Detect which cell encompasses the target text, then output its (x, y) center coordinate. 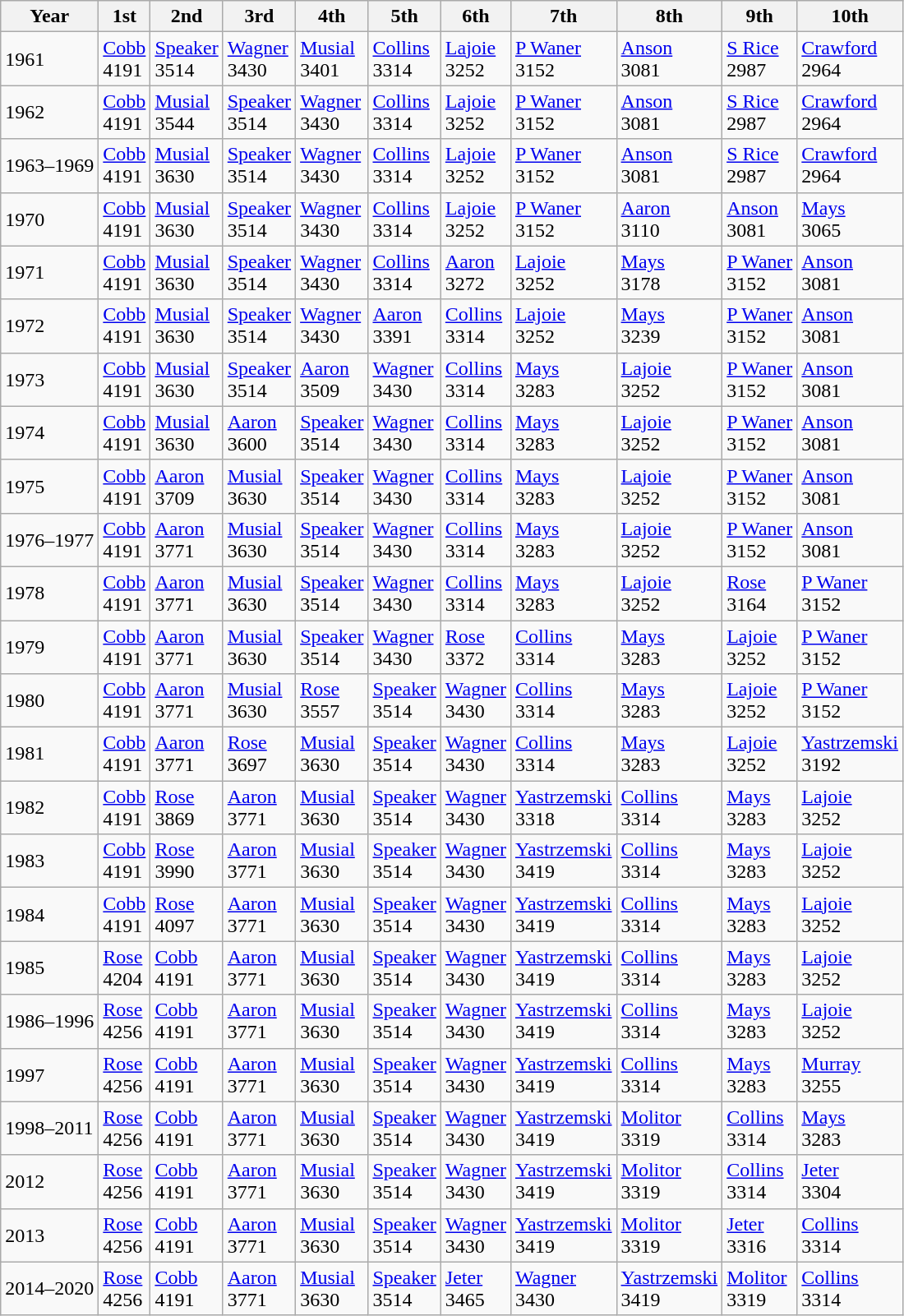
1972 (49, 326)
10th (850, 16)
Aaron3110 (669, 219)
1962 (49, 112)
1970 (49, 219)
1961 (49, 59)
Aaron3600 (259, 432)
4th (332, 16)
1980 (49, 700)
1979 (49, 646)
Year (49, 16)
2nd (187, 16)
Aaron3391 (404, 326)
Rose4097 (187, 914)
1978 (49, 593)
1971 (49, 273)
Rose3557 (332, 700)
5th (404, 16)
1981 (49, 755)
Yastrzemski3192 (850, 755)
Yastrzemski3318 (564, 807)
1997 (49, 1075)
Musial3401 (332, 59)
8th (669, 16)
Rose3164 (759, 593)
Rose3372 (475, 646)
2012 (49, 1182)
Aaron3272 (475, 273)
1986–1996 (49, 1021)
1982 (49, 807)
2014–2020 (49, 1289)
1983 (49, 861)
Aaron3509 (332, 380)
3rd (259, 16)
1963–1969 (49, 166)
1973 (49, 380)
1975 (49, 487)
1984 (49, 914)
1974 (49, 432)
7th (564, 16)
Jeter3304 (850, 1182)
Jeter3316 (759, 1235)
Aaron3709 (187, 487)
Rose3990 (187, 861)
1976–1977 (49, 539)
Musial3544 (187, 112)
Murray3255 (850, 1075)
6th (475, 16)
9th (759, 16)
Mays3178 (669, 273)
2013 (49, 1235)
1985 (49, 968)
Jeter3465 (475, 1289)
1st (125, 16)
Rose4204 (125, 968)
Mays3239 (669, 326)
Mays3065 (850, 219)
1998–2011 (49, 1128)
Rose3697 (259, 755)
Rose3869 (187, 807)
